Identify which cell holds the provided text, then report its (X, Y) central coordinate. 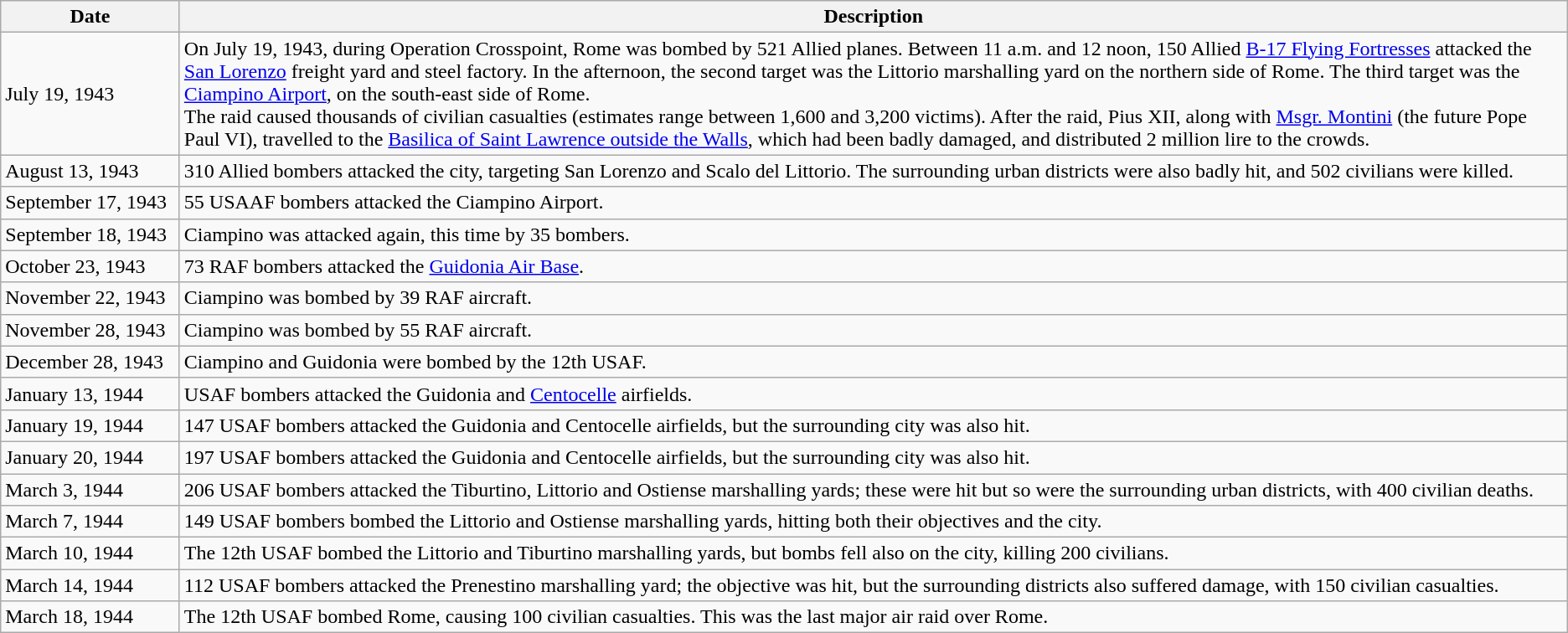
March 3, 1944 (90, 490)
September 18, 1943 (90, 234)
149 USAF bombers bombed the Littorio and Ostiense marshalling yards, hitting both their objectives and the city. (873, 522)
January 13, 1944 (90, 394)
November 28, 1943 (90, 330)
December 28, 1943 (90, 362)
January 20, 1944 (90, 457)
January 19, 1944 (90, 425)
Date (90, 17)
August 13, 1943 (90, 171)
197 USAF bombers attacked the Guidonia and Centocelle airfields, but the surrounding city was also hit. (873, 457)
October 23, 1943 (90, 266)
Ciampino was attacked again, this time by 35 bombers. (873, 234)
The 12th USAF bombed the Littorio and Tiburtino marshalling yards, but bombs fell also on the city, killing 200 civilians. (873, 553)
Description (873, 17)
Ciampino was bombed by 55 RAF aircraft. (873, 330)
147 USAF bombers attacked the Guidonia and Centocelle airfields, but the surrounding city was also hit. (873, 425)
March 7, 1944 (90, 522)
55 USAAF bombers attacked the Ciampino Airport. (873, 203)
Ciampino and Guidonia were bombed by the 12th USAF. (873, 362)
July 19, 1943 (90, 94)
March 14, 1944 (90, 585)
September 17, 1943 (90, 203)
March 18, 1944 (90, 617)
USAF bombers attacked the Guidonia and Centocelle airfields. (873, 394)
The 12th USAF bombed Rome, causing 100 civilian casualties. This was the last major air raid over Rome. (873, 617)
March 10, 1944 (90, 553)
November 22, 1943 (90, 298)
Ciampino was bombed by 39 RAF aircraft. (873, 298)
73 RAF bombers attacked the Guidonia Air Base. (873, 266)
